Extract the [X, Y] coordinate from the center of the cell holding the provided text.  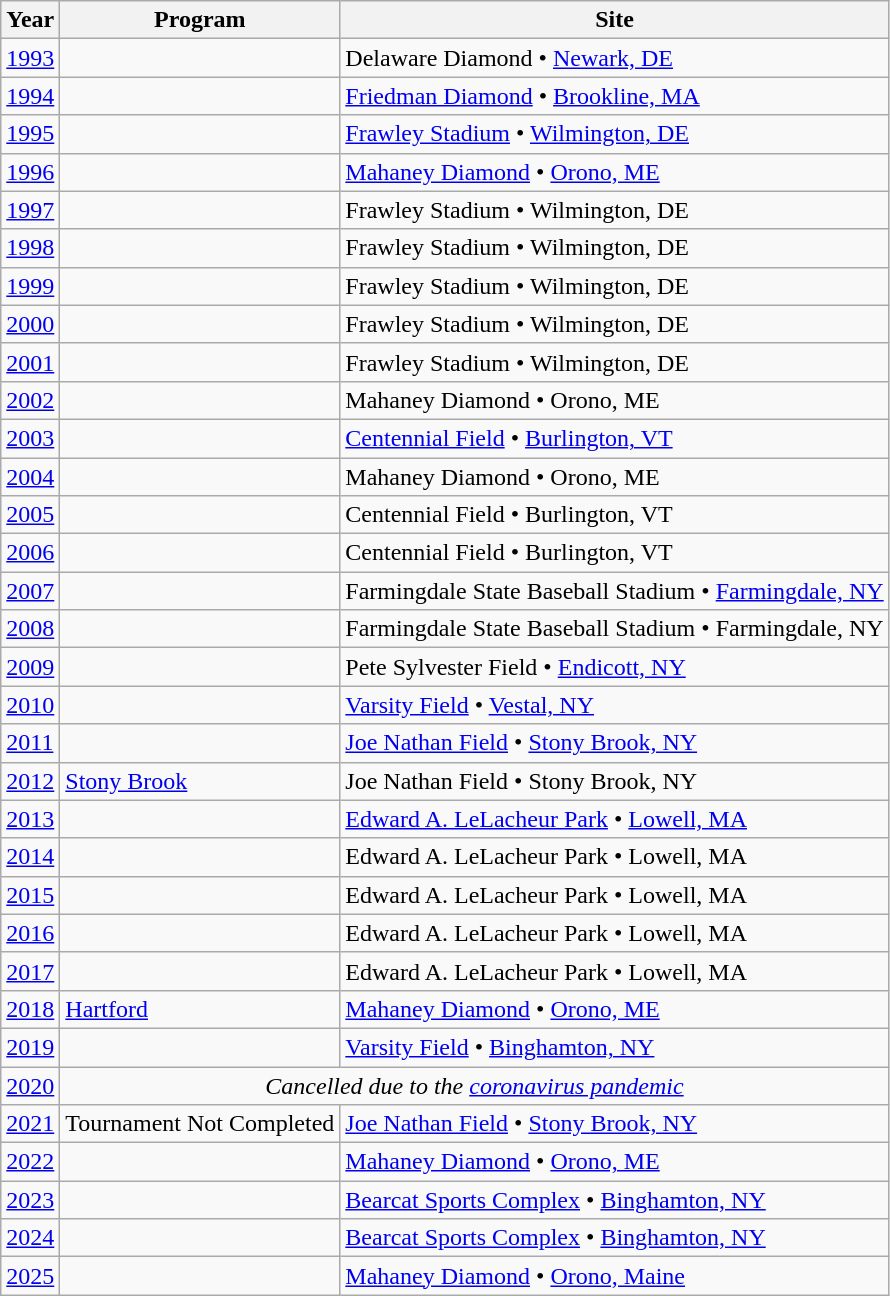
Delaware Diamond • Newark, DE [614, 58]
2002 [30, 400]
2009 [30, 667]
Tournament Not Completed [200, 1124]
Year [30, 20]
2012 [30, 781]
2021 [30, 1124]
2019 [30, 1047]
2000 [30, 324]
1997 [30, 210]
Site [614, 20]
Friedman Diamond • Brookline, MA [614, 96]
1993 [30, 58]
2004 [30, 477]
Pete Sylvester Field • Endicott, NY [614, 667]
Cancelled due to the coronavirus pandemic [474, 1085]
2005 [30, 515]
2017 [30, 971]
Varsity Field • Vestal, NY [614, 705]
Program [200, 20]
2025 [30, 1276]
2001 [30, 362]
2010 [30, 705]
2013 [30, 819]
2023 [30, 1200]
2011 [30, 743]
Hartford [200, 1009]
2003 [30, 438]
1994 [30, 96]
1996 [30, 172]
2014 [30, 857]
Mahaney Diamond • Orono, Maine [614, 1276]
2006 [30, 553]
1998 [30, 248]
1999 [30, 286]
Stony Brook [200, 781]
Varsity Field • Binghamton, NY [614, 1047]
1995 [30, 134]
2020 [30, 1085]
2024 [30, 1238]
2016 [30, 933]
2015 [30, 895]
2007 [30, 591]
2018 [30, 1009]
2022 [30, 1162]
2008 [30, 629]
